Provide the [X, Y] coordinate of the cell's center where the given text is located.  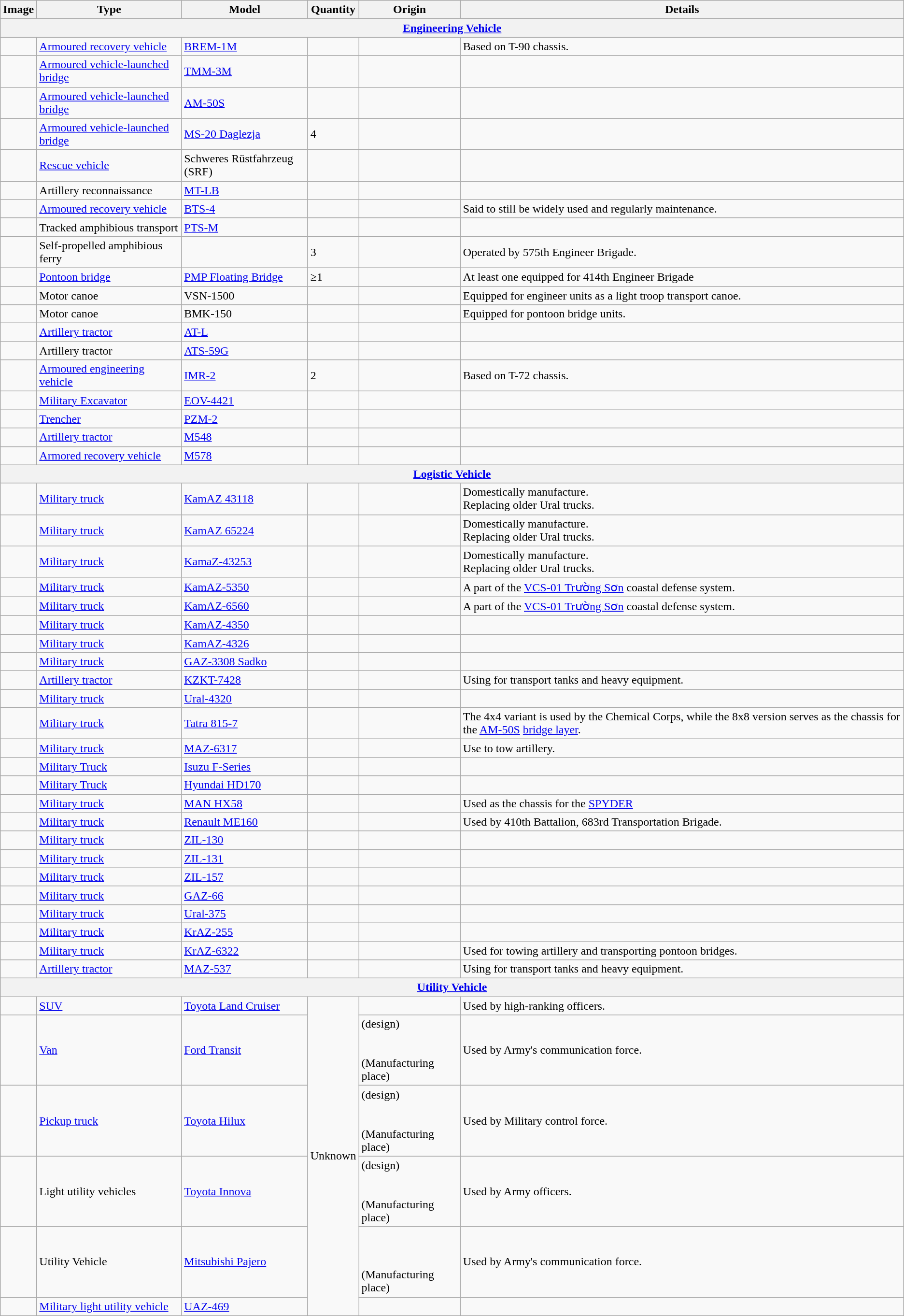
M578 [245, 456]
Used by 410th Battalion, 683rd Transportation Brigade. [682, 822]
GAZ-3308 Sadko [245, 662]
Operated by 575th Engineer Brigade. [682, 252]
Use to tow artillery. [682, 748]
Rescue vehicle [109, 165]
ZIL-130 [245, 840]
KZKT-7428 [245, 680]
Toyota Land Cruiser [245, 1006]
TMM-3M [245, 72]
SUV [109, 1006]
Armored recovery vehicle [109, 456]
(Manufacturing place) [410, 1262]
BMK-150 [245, 314]
Trencher [109, 419]
Equipped for engineer units as a light troop transport canoe. [682, 295]
M548 [245, 437]
Said to still be widely used and regularly maintenance. [682, 209]
Artillery reconnaissance [109, 190]
Quantity [333, 10]
Based on T-72 chassis. [682, 376]
MAZ-537 [245, 969]
KamaZ-43253 [245, 561]
4 [333, 134]
Ural-4320 [245, 699]
Pickup truck [109, 1121]
Military light utility vehicle [109, 1306]
KamAZ-6560 [245, 606]
BTS-4 [245, 209]
Used by high-ranking officers. [682, 1006]
MS-20 Daglezja [245, 134]
Model [245, 10]
Tatra 815-7 [245, 724]
Armoured engineering vehicle [109, 376]
BREM-1M [245, 46]
KrAZ-6322 [245, 950]
PTS-M [245, 227]
Toyota Hilux [245, 1121]
KamAZ-4350 [245, 625]
KamAZ 43118 [245, 499]
Schweres Rüstfahrzeug (SRF) [245, 165]
Details [682, 10]
Renault ME160 [245, 822]
KamAZ-4326 [245, 643]
Used as the chassis for the SPYDER [682, 803]
Unknown [333, 1156]
ZIL-131 [245, 858]
Type [109, 10]
IMR-2 [245, 376]
The 4x4 variant is used by the Chemical Corps, while the 8x8 version serves as the chassis for the AM-50S bridge layer. [682, 724]
PZM-2 [245, 419]
AM-50S [245, 102]
Ford Transit [245, 1050]
Pontoon bridge [109, 277]
Military Excavator [109, 401]
MAZ-6317 [245, 748]
ZIL-157 [245, 877]
EOV-4421 [245, 401]
Light utility vehicles [109, 1191]
Ural-375 [245, 914]
GAZ-66 [245, 895]
Hyundai HD170 [245, 785]
MT-LB [245, 190]
KamAZ-5350 [245, 587]
MAN HX58 [245, 803]
Origin [410, 10]
KamAZ 65224 [245, 530]
Logistic Vehicle [452, 474]
At least one equipped for 414th Engineer Brigade [682, 277]
AT-L [245, 332]
VSN-1500 [245, 295]
Based on T-90 chassis. [682, 46]
Image [18, 10]
Self-propelled amphibious ferry [109, 252]
Toyota Innova [245, 1191]
≥1 [333, 277]
Isuzu F-Series [245, 767]
Van [109, 1050]
Used by Army officers. [682, 1191]
Used by Military control force. [682, 1121]
Engineering Vehicle [452, 28]
Tracked amphibious transport [109, 227]
Equipped for pontoon bridge units. [682, 314]
PMP Floating Bridge [245, 277]
KrAZ-255 [245, 932]
3 [333, 252]
Mitsubishi Pajero [245, 1262]
2 [333, 376]
Used for towing artillery and transporting pontoon bridges. [682, 950]
ATS-59G [245, 351]
UAZ-469 [245, 1306]
